Locate the cell with the specified text and output its (X, Y) center coordinate. 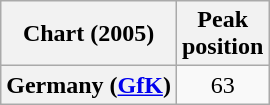
Chart (2005) (89, 34)
Germany (GfK) (89, 85)
Peakposition (222, 34)
63 (222, 85)
